Extract the [x, y] coordinate from the center of the cell holding the provided text.  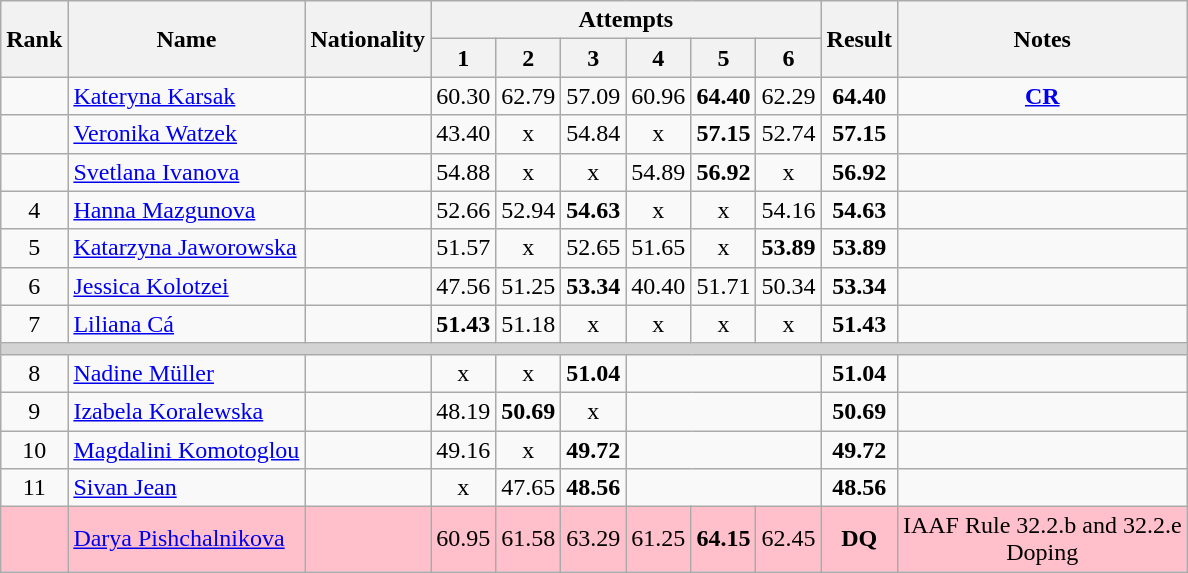
Magdalini Komotoglou [186, 449]
51.71 [724, 286]
Kateryna Karsak [186, 96]
Darya Pishchalnikova [186, 540]
10 [34, 449]
54.16 [788, 210]
54.89 [658, 172]
51.18 [528, 324]
52.74 [788, 134]
Attempts [626, 20]
DQ [859, 540]
3 [594, 58]
49.16 [464, 449]
61.58 [528, 540]
48.19 [464, 411]
51.65 [658, 248]
8 [34, 373]
Name [186, 39]
62.45 [788, 540]
60.95 [464, 540]
1 [464, 58]
7 [34, 324]
Katarzyna Jaworowska [186, 248]
Rank [34, 39]
Liliana Cá [186, 324]
43.40 [464, 134]
9 [34, 411]
Notes [1042, 39]
47.65 [528, 488]
Sivan Jean [186, 488]
52.94 [528, 210]
57.09 [594, 96]
Hanna Mazgunova [186, 210]
54.88 [464, 172]
IAAF Rule 32.2.b and 32.2.eDoping [1042, 540]
Nadine Müller [186, 373]
63.29 [594, 540]
Izabela Koralewska [186, 411]
51.25 [528, 286]
52.66 [464, 210]
54.84 [594, 134]
11 [34, 488]
64.15 [724, 540]
Result [859, 39]
Nationality [368, 39]
40.40 [658, 286]
60.30 [464, 96]
62.29 [788, 96]
Svetlana Ivanova [186, 172]
CR [1042, 96]
62.79 [528, 96]
52.65 [594, 248]
2 [528, 58]
51.57 [464, 248]
61.25 [658, 540]
Veronika Watzek [186, 134]
Jessica Kolotzei [186, 286]
60.96 [658, 96]
47.56 [464, 286]
50.34 [788, 286]
